Pinpoint the cell where the given text exists, returning its [x, y] midpoint coordinate. 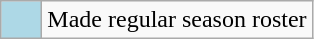
Made regular season roster [177, 20]
